Determine the (X, Y) coordinate at the center of the cell enclosing the given text.  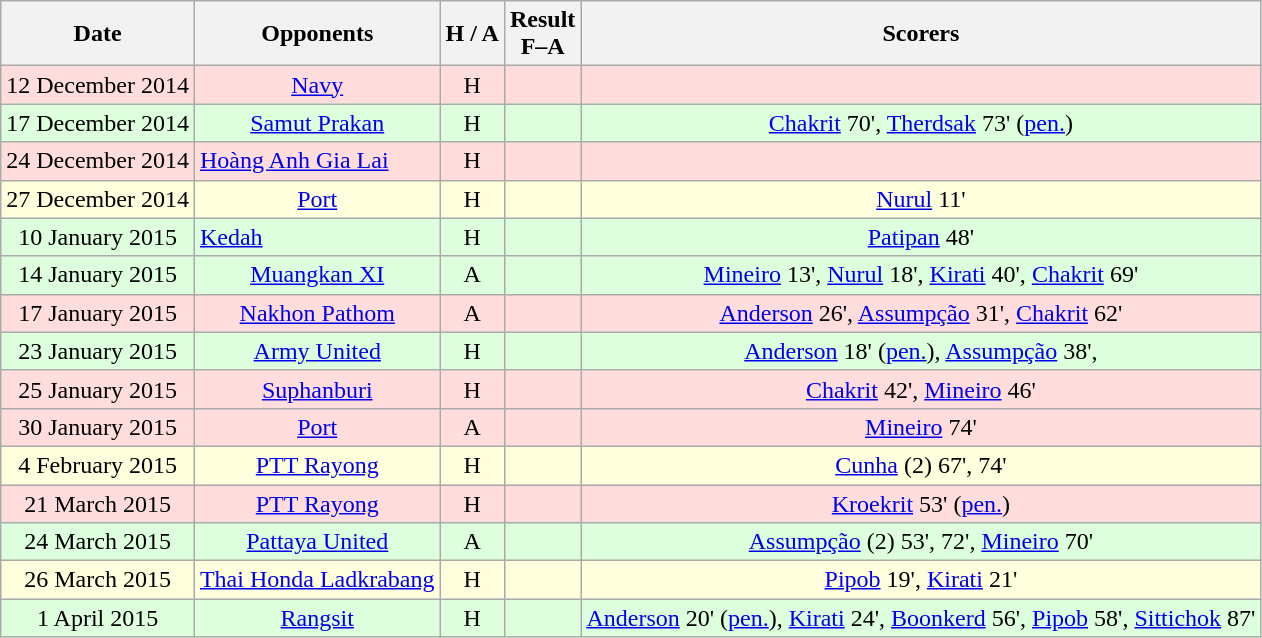
Nurul 11' (921, 199)
Navy (317, 85)
Pattaya United (317, 542)
Anderson 26', Assumpção 31', Chakrit 62' (921, 313)
27 December 2014 (98, 199)
H / A (472, 34)
30 January 2015 (98, 427)
Hoàng Anh Gia Lai (317, 161)
21 March 2015 (98, 503)
1 April 2015 (98, 618)
Chakrit 70', Therdsak 73' (pen.) (921, 123)
Scorers (921, 34)
Suphanburi (317, 389)
Mineiro 74' (921, 427)
Army United (317, 351)
Kroekrit 53' (pen.) (921, 503)
Cunha (2) 67', 74' (921, 465)
Assumpção (2) 53', 72', Mineiro 70' (921, 542)
ResultF–A (542, 34)
Anderson 20' (pen.), Kirati 24', Boonkerd 56', Pipob 58', Sittichok 87' (921, 618)
17 January 2015 (98, 313)
17 December 2014 (98, 123)
Kedah (317, 237)
Rangsit (317, 618)
14 January 2015 (98, 275)
Anderson 18' (pen.), Assumpção 38', (921, 351)
24 December 2014 (98, 161)
Pipob 19', Kirati 21' (921, 580)
24 March 2015 (98, 542)
Date (98, 34)
Chakrit 42', Mineiro 46' (921, 389)
Muangkan XI (317, 275)
Nakhon Pathom (317, 313)
Samut Prakan (317, 123)
25 January 2015 (98, 389)
26 March 2015 (98, 580)
12 December 2014 (98, 85)
4 February 2015 (98, 465)
Thai Honda Ladkrabang (317, 580)
23 January 2015 (98, 351)
Mineiro 13', Nurul 18', Kirati 40', Chakrit 69' (921, 275)
10 January 2015 (98, 237)
Opponents (317, 34)
Patipan 48' (921, 237)
